From the cell containing the given text, extract its center point as (X, Y) coordinate. 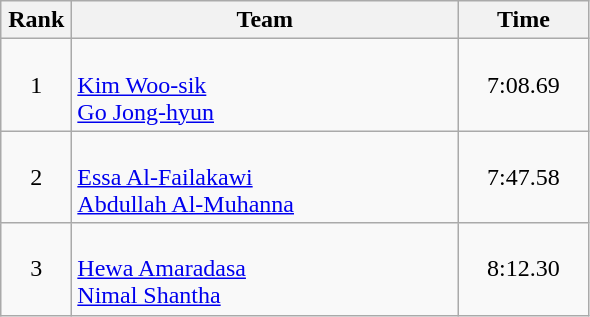
Hewa AmaradasaNimal Shantha (265, 269)
Kim Woo-sikGo Jong-hyun (265, 85)
3 (36, 269)
7:47.58 (524, 177)
2 (36, 177)
Rank (36, 20)
Team (265, 20)
Time (524, 20)
8:12.30 (524, 269)
7:08.69 (524, 85)
Essa Al-FailakawiAbdullah Al-Muhanna (265, 177)
1 (36, 85)
